Extract the (X, Y) coordinate from the center of the cell holding the provided text.  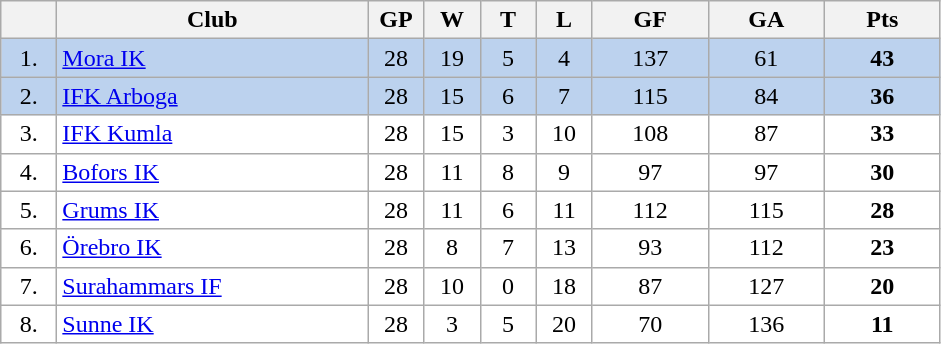
Sunne IK (212, 324)
2. (29, 96)
137 (650, 58)
1. (29, 58)
0 (508, 286)
T (508, 20)
Bofors IK (212, 172)
L (564, 20)
8. (29, 324)
23 (882, 248)
Grums IK (212, 210)
127 (766, 286)
IFK Kumla (212, 134)
108 (650, 134)
70 (650, 324)
61 (766, 58)
84 (766, 96)
Pts (882, 20)
136 (766, 324)
33 (882, 134)
IFK Arboga (212, 96)
Surahammars IF (212, 286)
18 (564, 286)
GA (766, 20)
13 (564, 248)
3. (29, 134)
30 (882, 172)
6. (29, 248)
36 (882, 96)
Mora IK (212, 58)
7. (29, 286)
5. (29, 210)
GF (650, 20)
4 (564, 58)
W (452, 20)
9 (564, 172)
93 (650, 248)
Örebro IK (212, 248)
GP (396, 20)
43 (882, 58)
19 (452, 58)
Club (212, 20)
4. (29, 172)
